Return (X, Y) of the center of cell containing provided text 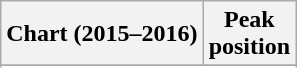
Peakposition (249, 34)
Chart (2015–2016) (102, 34)
